Identify which cell holds the provided text, then report its (x, y) central coordinate. 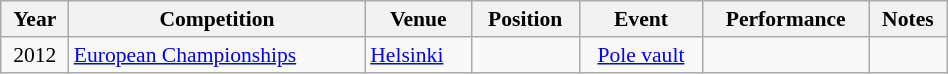
Competition (218, 19)
Venue (418, 19)
Year (35, 19)
European Championships (218, 55)
2012 (35, 55)
Helsinki (418, 55)
Position (525, 19)
Event (641, 19)
Pole vault (641, 55)
Performance (786, 19)
Notes (908, 19)
